Output the [X, Y] coordinate of the center of the cell containing the given text.  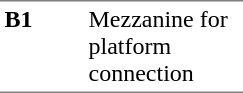
B1 [42, 46]
Mezzanine for platform connection [164, 46]
